Find where the given text appears and provide that cell's center as [X, Y] coordinate. 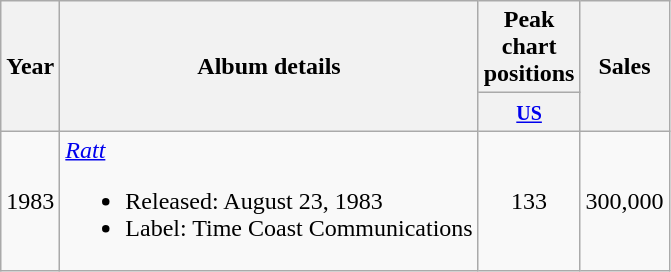
1983 [30, 201]
Peak chart positions [529, 47]
Sales [624, 66]
300,000 [624, 201]
Year [30, 66]
RattReleased: August 23, 1983Label: Time Coast Communications [269, 201]
133 [529, 201]
US [529, 112]
Album details [269, 66]
